Return (x, y) of the center of cell containing provided text 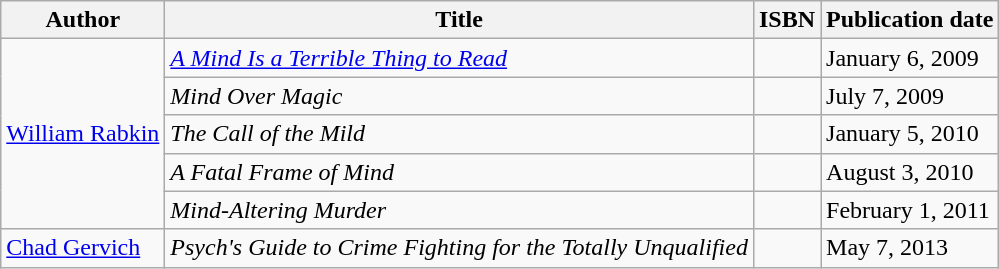
William Rabkin (83, 134)
ISBN (786, 20)
Publication date (910, 20)
January 5, 2010 (910, 134)
January 6, 2009 (910, 58)
Mind-Altering Murder (460, 210)
Chad Gervich (83, 248)
Title (460, 20)
The Call of the Mild (460, 134)
Mind Over Magic (460, 96)
Author (83, 20)
Psych's Guide to Crime Fighting for the Totally Unqualified (460, 248)
May 7, 2013 (910, 248)
A Mind Is a Terrible Thing to Read (460, 58)
February 1, 2011 (910, 210)
July 7, 2009 (910, 96)
August 3, 2010 (910, 172)
A Fatal Frame of Mind (460, 172)
